From the cell containing the given text, extract its center point as [X, Y] coordinate. 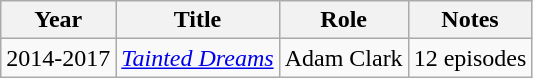
Tainted Dreams [198, 58]
Adam Clark [344, 58]
Role [344, 20]
Title [198, 20]
Year [58, 20]
Notes [470, 20]
12 episodes [470, 58]
2014-2017 [58, 58]
